Locate the cell with the specified text and output its [X, Y] center coordinate. 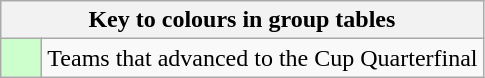
Key to colours in group tables [242, 20]
Teams that advanced to the Cup Quarterfinal [262, 58]
